Detect which cell encompasses the target text, then output its [x, y] center coordinate. 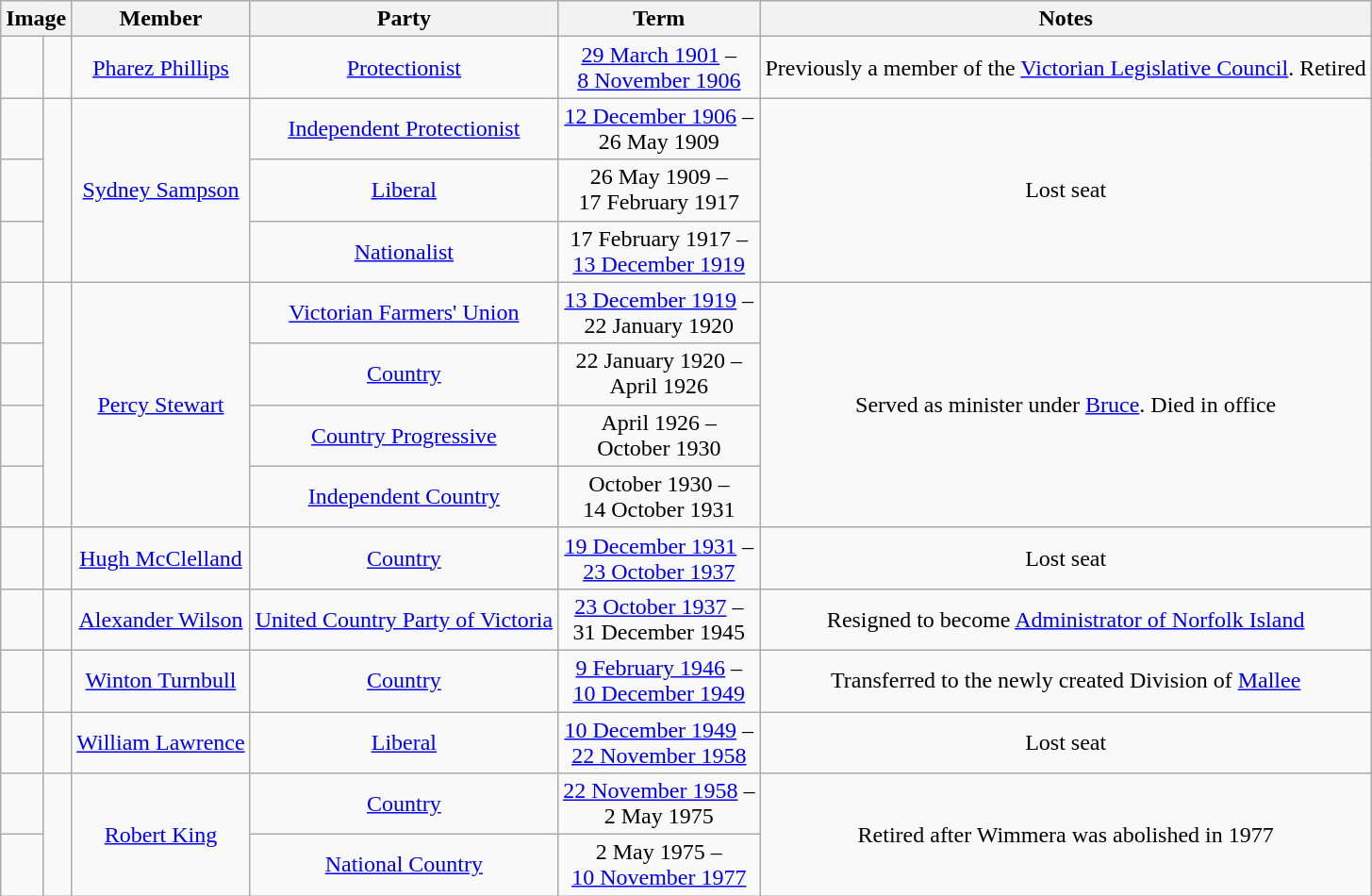
Served as minister under Bruce. Died in office [1066, 405]
Victorian Farmers' Union [404, 313]
Retired after Wimmera was abolished in 1977 [1066, 835]
Pharez Phillips [160, 68]
13 December 1919 –22 January 1920 [659, 313]
22 January 1920 –April 1926 [659, 373]
April 1926 –October 1930 [659, 436]
Country Progressive [404, 436]
Independent Country [404, 496]
Robert King [160, 835]
17 February 1917 –13 December 1919 [659, 251]
26 May 1909 –17 February 1917 [659, 191]
12 December 1906 –26 May 1909 [659, 128]
Sydney Sampson [160, 191]
Alexander Wilson [160, 619]
Resigned to become Administrator of Norfolk Island [1066, 619]
United Country Party of Victoria [404, 619]
9 February 1946 –10 December 1949 [659, 681]
22 November 1958 –2 May 1975 [659, 804]
Transferred to the newly created Division of Mallee [1066, 681]
Hugh McClelland [160, 558]
October 1930 –14 October 1931 [659, 496]
Notes [1066, 19]
23 October 1937 –31 December 1945 [659, 619]
Member [160, 19]
William Lawrence [160, 741]
2 May 1975 –10 November 1977 [659, 866]
29 March 1901 –8 November 1906 [659, 68]
Percy Stewart [160, 405]
Winton Turnbull [160, 681]
Independent Protectionist [404, 128]
Protectionist [404, 68]
Image [36, 19]
Party [404, 19]
Term [659, 19]
Nationalist [404, 251]
National Country [404, 866]
19 December 1931 –23 October 1937 [659, 558]
Previously a member of the Victorian Legislative Council. Retired [1066, 68]
10 December 1949 –22 November 1958 [659, 741]
